From the cell containing the given text, extract its center point as (x, y) coordinate. 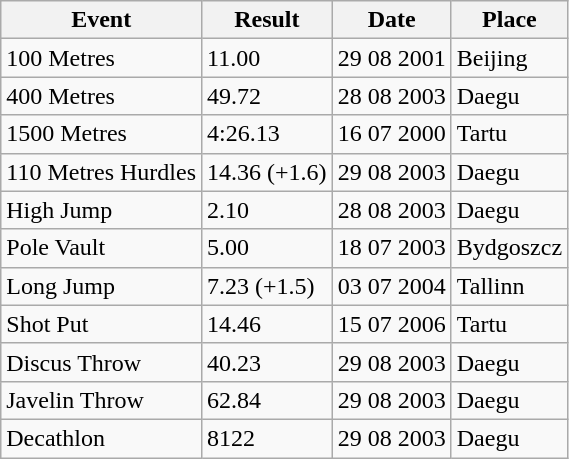
14.46 (268, 324)
Decathlon (102, 438)
62.84 (268, 400)
7.23 (+1.5) (268, 286)
400 Metres (102, 96)
Result (268, 20)
5.00 (268, 248)
Pole Vault (102, 248)
1500 Metres (102, 134)
14.36 (+1.6) (268, 172)
Bydgoszcz (509, 248)
18 07 2003 (392, 248)
Javelin Throw (102, 400)
High Jump (102, 210)
11.00 (268, 58)
Beijing (509, 58)
40.23 (268, 362)
2.10 (268, 210)
16 07 2000 (392, 134)
Discus Throw (102, 362)
29 08 2001 (392, 58)
03 07 2004 (392, 286)
Date (392, 20)
100 Metres (102, 58)
Long Jump (102, 286)
15 07 2006 (392, 324)
8122 (268, 438)
Place (509, 20)
110 Metres Hurdles (102, 172)
49.72 (268, 96)
Event (102, 20)
Tallinn (509, 286)
Shot Put (102, 324)
4:26.13 (268, 134)
